Capture the cell that displays the provided text and extract its (X, Y) central coordinate. 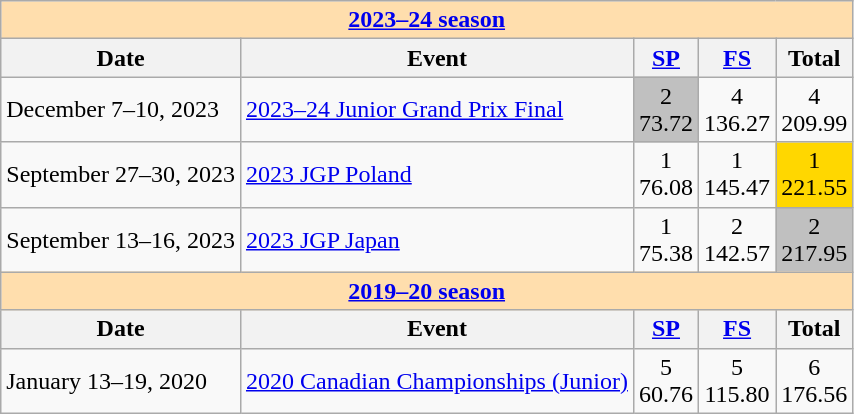
4 136.27 (738, 110)
5 115.80 (738, 380)
2023–24 season (427, 20)
2020 Canadian Championships (Junior) (436, 380)
2023–24 Junior Grand Prix Final (436, 110)
2023 JGP Japan (436, 240)
6 176.56 (814, 380)
2 142.57 (738, 240)
September 27–30, 2023 (121, 174)
2019–20 season (427, 291)
1 145.47 (738, 174)
5 60.76 (666, 380)
December 7–10, 2023 (121, 110)
1 76.08 (666, 174)
2023 JGP Poland (436, 174)
September 13–16, 2023 (121, 240)
2 217.95 (814, 240)
January 13–19, 2020 (121, 380)
4 209.99 (814, 110)
1 75.38 (666, 240)
2 73.72 (666, 110)
1 221.55 (814, 174)
